Return [x, y] of the center of cell containing provided text 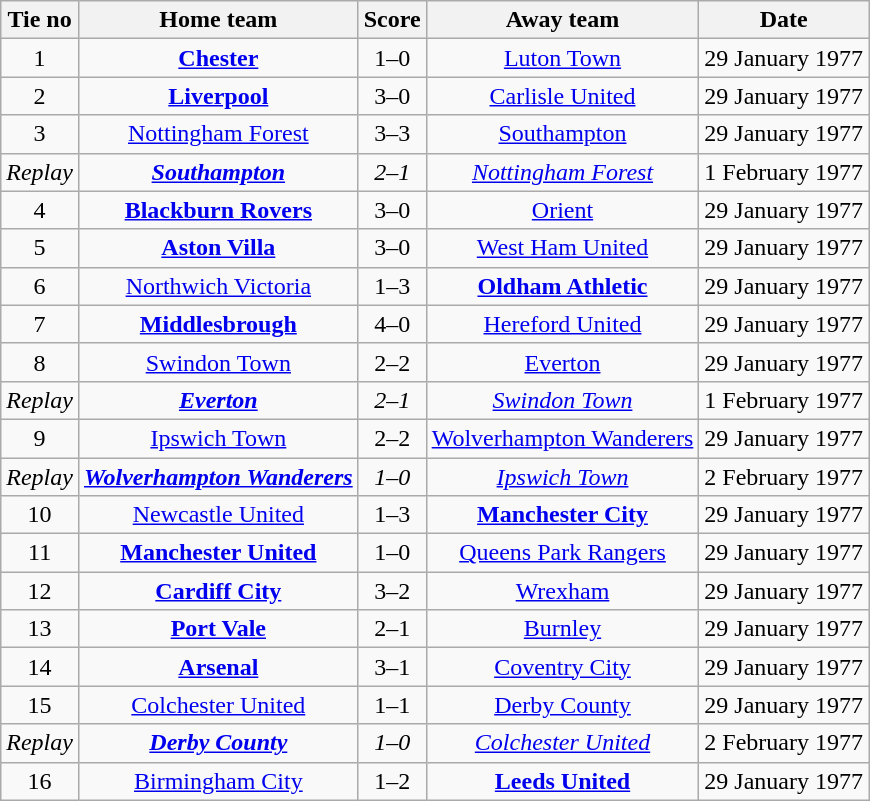
Queens Park Rangers [562, 553]
12 [40, 591]
7 [40, 324]
15 [40, 705]
Score [392, 20]
Northwich Victoria [218, 286]
Birmingham City [218, 781]
Home team [218, 20]
Carlisle United [562, 96]
Aston Villa [218, 248]
Oldham Athletic [562, 286]
Orient [562, 210]
Date [784, 20]
14 [40, 667]
2 [40, 96]
Luton Town [562, 58]
Leeds United [562, 781]
Manchester City [562, 515]
Blackburn Rovers [218, 210]
Away team [562, 20]
5 [40, 248]
4–0 [392, 324]
Arsenal [218, 667]
16 [40, 781]
Port Vale [218, 629]
1–2 [392, 781]
Chester [218, 58]
1–1 [392, 705]
Cardiff City [218, 591]
Middlesbrough [218, 324]
4 [40, 210]
Wrexham [562, 591]
9 [40, 438]
13 [40, 629]
Hereford United [562, 324]
Manchester United [218, 553]
10 [40, 515]
8 [40, 362]
11 [40, 553]
3 [40, 134]
Tie no [40, 20]
Coventry City [562, 667]
3–1 [392, 667]
West Ham United [562, 248]
Liverpool [218, 96]
1 [40, 58]
Newcastle United [218, 515]
3–3 [392, 134]
6 [40, 286]
3–2 [392, 591]
Burnley [562, 629]
